Pinpoint the cell where the given text exists, returning its [X, Y] midpoint coordinate. 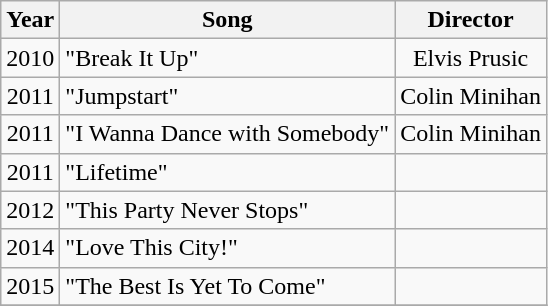
2012 [30, 210]
2015 [30, 286]
"The Best Is Yet To Come" [228, 286]
"Love This City!" [228, 248]
"Lifetime" [228, 172]
Elvis Prusic [471, 58]
Song [228, 20]
2010 [30, 58]
"Break It Up" [228, 58]
"I Wanna Dance with Somebody" [228, 134]
"Jumpstart" [228, 96]
Director [471, 20]
2014 [30, 248]
"This Party Never Stops" [228, 210]
Year [30, 20]
